Pinpoint the cell where the given text exists, returning its [x, y] midpoint coordinate. 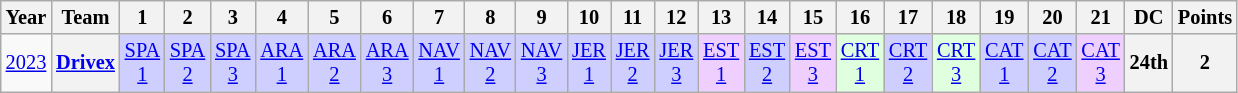
Team [86, 17]
CRT1 [860, 63]
CRT2 [908, 63]
ARA1 [282, 63]
11 [633, 17]
NAV3 [542, 63]
5 [334, 17]
19 [1004, 17]
Drivex [86, 63]
CAT1 [1004, 63]
EST2 [767, 63]
SPA3 [232, 63]
7 [440, 17]
1 [142, 17]
16 [860, 17]
17 [908, 17]
JER1 [589, 63]
ARA3 [388, 63]
SPA1 [142, 63]
NAV1 [440, 63]
14 [767, 17]
EST1 [721, 63]
2023 [26, 63]
15 [813, 17]
4 [282, 17]
21 [1101, 17]
SPA2 [188, 63]
NAV2 [490, 63]
24th [1149, 63]
JER2 [633, 63]
ARA2 [334, 63]
6 [388, 17]
3 [232, 17]
CAT2 [1052, 63]
JER3 [676, 63]
Year [26, 17]
18 [956, 17]
CRT3 [956, 63]
9 [542, 17]
CAT3 [1101, 63]
Points [1205, 17]
EST3 [813, 63]
8 [490, 17]
20 [1052, 17]
13 [721, 17]
12 [676, 17]
DC [1149, 17]
10 [589, 17]
